Detect which cell encompasses the target text, then output its [X, Y] center coordinate. 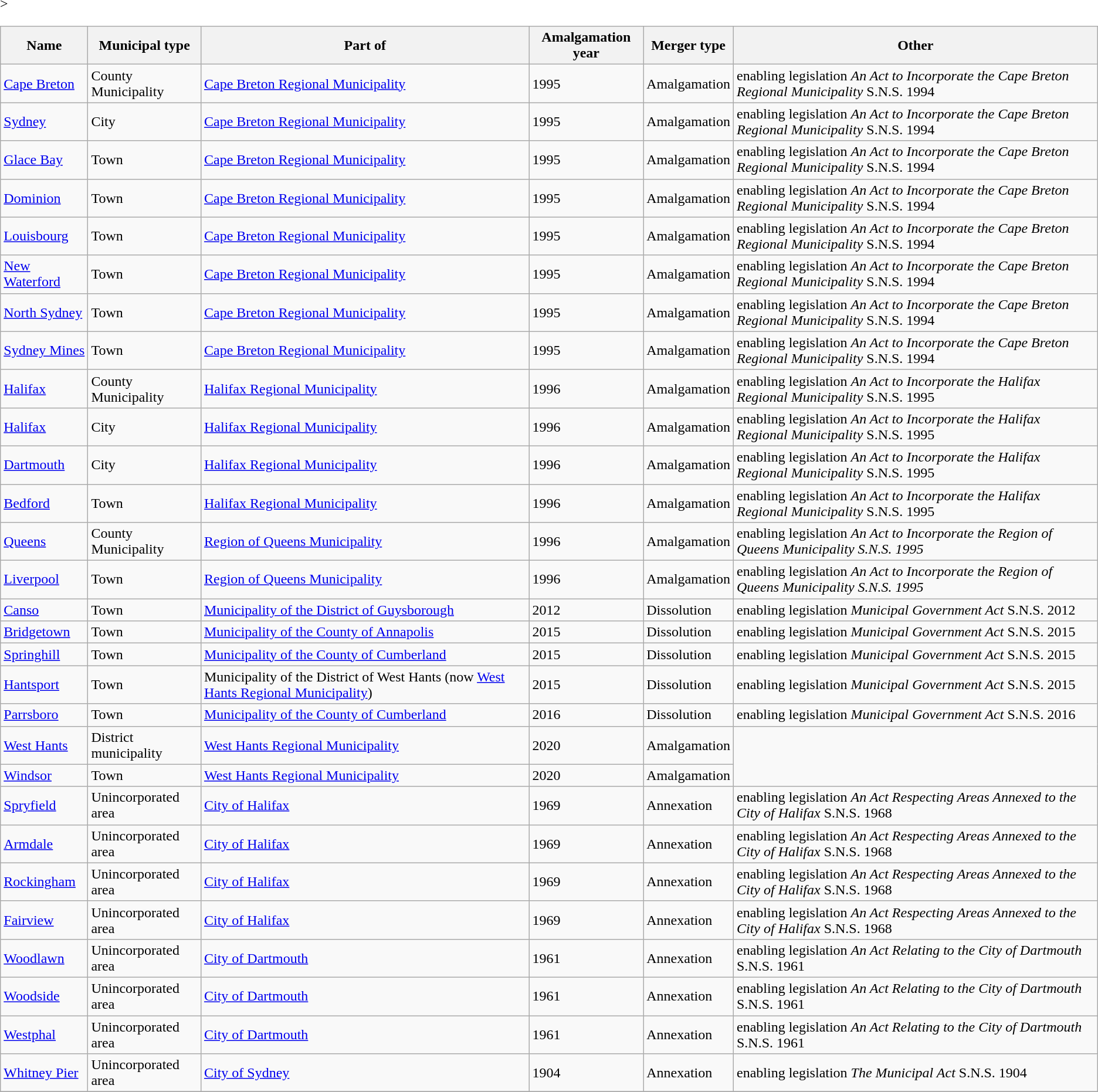
Part of [365, 46]
West Hants [45, 745]
Bridgetown [45, 632]
Whitney Pier [45, 1073]
enabling legislation Municipal Government Act S.N.S. 2016 [915, 715]
City of Sydney [365, 1073]
Dartmouth [45, 464]
Rockingham [45, 882]
Glace Bay [45, 160]
New Waterford [45, 274]
Merger type [689, 46]
Woodside [45, 996]
Municipality of the District of West Hants (now West Hants Regional Municipality) [365, 685]
Springhill [45, 654]
2016 [587, 715]
Woodlawn [45, 958]
Amalgamation year [587, 46]
enabling legislation Municipal Government Act S.N.S. 2012 [915, 610]
enabling legislation The Municipal Act S.N.S. 1904 [915, 1073]
Name [45, 46]
Municipality of the County of Annapolis [365, 632]
Municipality of the District of Guysborough [365, 610]
District municipality [144, 745]
Dominion [45, 198]
Windsor [45, 775]
Fairview [45, 920]
Bedford [45, 503]
Sydney Mines [45, 351]
Armdale [45, 843]
Westphal [45, 1035]
Spryfield [45, 806]
North Sydney [45, 312]
Hantsport [45, 685]
Queens [45, 542]
1904 [587, 1073]
Louisbourg [45, 236]
Municipal type [144, 46]
Canso [45, 610]
Other [915, 46]
Liverpool [45, 579]
2012 [587, 610]
Cape Breton [45, 83]
Parrsboro [45, 715]
Sydney [45, 122]
